Scan for the cell matching the given text and deliver its [x, y] coordinate at center. 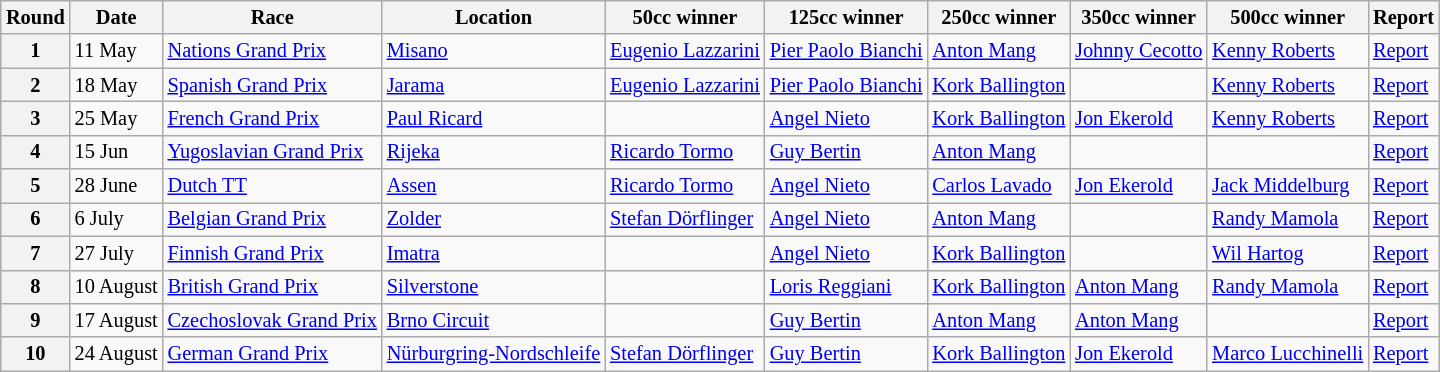
Race [272, 18]
Spanish Grand Prix [272, 85]
3 [36, 119]
Czechoslovak Grand Prix [272, 321]
Brno Circuit [494, 321]
Dutch TT [272, 186]
10 August [116, 287]
2 [36, 85]
Carlos Lavado [998, 186]
15 Jun [116, 152]
Jack Middelburg [1288, 186]
8 [36, 287]
25 May [116, 119]
Paul Ricard [494, 119]
6 [36, 220]
50cc winner [685, 18]
28 June [116, 186]
Round [36, 18]
French Grand Prix [272, 119]
7 [36, 253]
Loris Reggiani [846, 287]
Nürburgring-Nordschleife [494, 354]
24 August [116, 354]
Johnny Cecotto [1138, 51]
5 [36, 186]
4 [36, 152]
German Grand Prix [272, 354]
Nations Grand Prix [272, 51]
Marco Lucchinelli [1288, 354]
Zolder [494, 220]
11 May [116, 51]
18 May [116, 85]
Belgian Grand Prix [272, 220]
10 [36, 354]
Imatra [494, 253]
250cc winner [998, 18]
Jarama [494, 85]
6 July [116, 220]
350cc winner [1138, 18]
Rijeka [494, 152]
9 [36, 321]
Date [116, 18]
Wil Hartog [1288, 253]
Misano [494, 51]
500cc winner [1288, 18]
Location [494, 18]
27 July [116, 253]
Assen [494, 186]
1 [36, 51]
Silverstone [494, 287]
Finnish Grand Prix [272, 253]
17 August [116, 321]
Yugoslavian Grand Prix [272, 152]
125cc winner [846, 18]
British Grand Prix [272, 287]
